Return the [x, y] coordinate for the center point of the cell that contains the specified text.  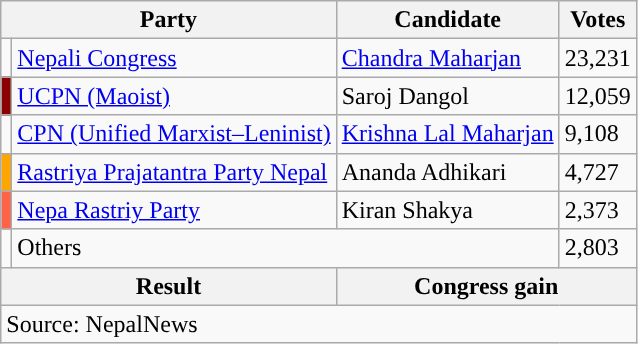
Party [168, 20]
2,803 [598, 248]
Nepali Congress [174, 58]
23,231 [598, 58]
Kiran Shakya [448, 210]
Votes [598, 20]
12,059 [598, 96]
Nepa Rastriy Party [174, 210]
Chandra Maharjan [448, 58]
CPN (Unified Marxist–Leninist) [174, 134]
Saroj Dangol [448, 96]
Candidate [448, 20]
9,108 [598, 134]
Krishna Lal Maharjan [448, 134]
Congress gain [486, 286]
Others [286, 248]
Result [168, 286]
4,727 [598, 172]
Ananda Adhikari [448, 172]
Source: NepalNews [318, 324]
2,373 [598, 210]
Rastriya Prajatantra Party Nepal [174, 172]
UCPN (Maoist) [174, 96]
